Extract the (x, y) coordinate from the center of the cell holding the provided text.  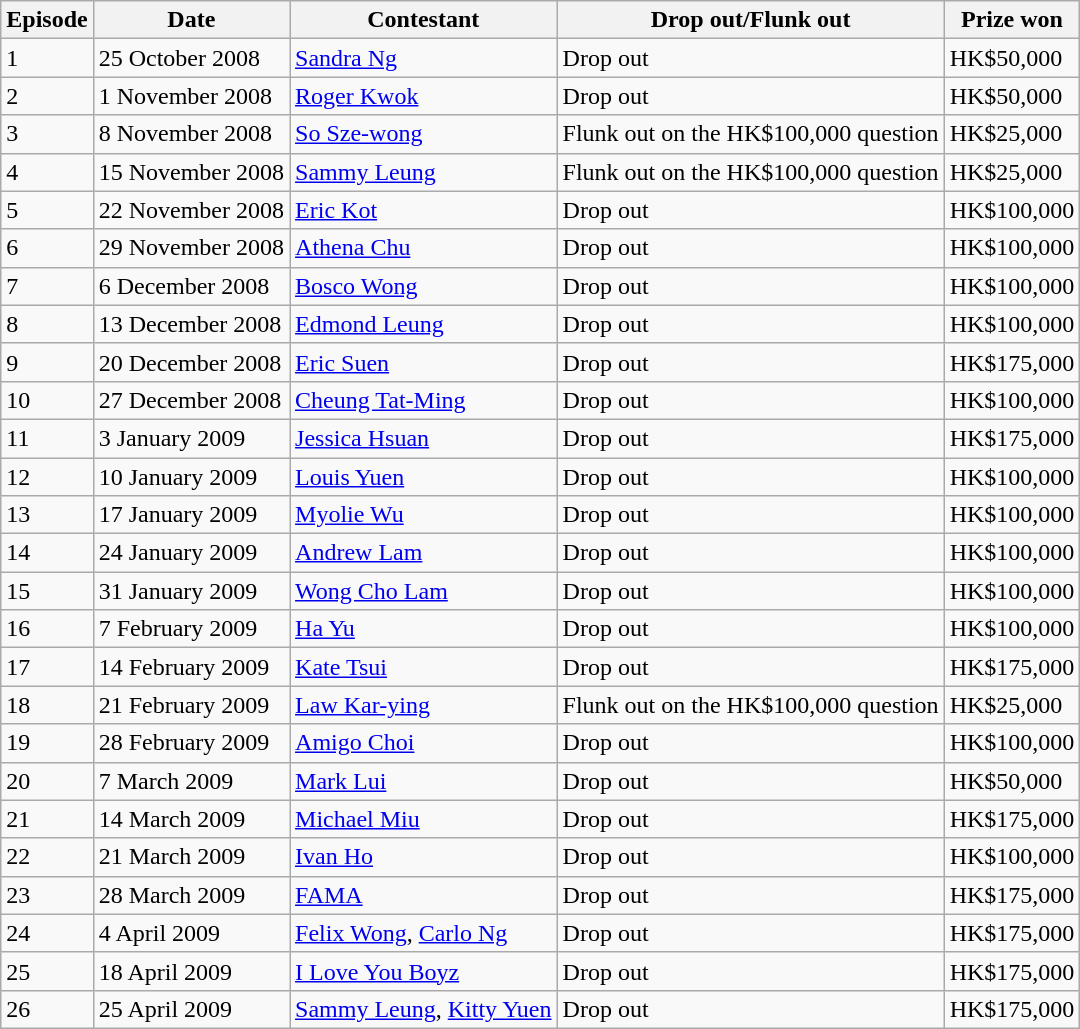
10 (47, 400)
Kate Tsui (424, 667)
Sammy Leung, Kitty Yuen (424, 1009)
7 March 2009 (191, 781)
Cheung Tat-Ming (424, 400)
Eric Suen (424, 362)
Roger Kwok (424, 96)
29 November 2008 (191, 248)
7 (47, 286)
Episode (47, 20)
16 (47, 629)
6 December 2008 (191, 286)
18 (47, 705)
9 (47, 362)
17 January 2009 (191, 515)
3 January 2009 (191, 438)
28 March 2009 (191, 895)
11 (47, 438)
17 (47, 667)
7 February 2009 (191, 629)
8 (47, 324)
28 February 2009 (191, 743)
19 (47, 743)
25 (47, 971)
13 December 2008 (191, 324)
22 November 2008 (191, 210)
Louis Yuen (424, 477)
Myolie Wu (424, 515)
So Sze-wong (424, 134)
Date (191, 20)
FAMA (424, 895)
Contestant (424, 20)
15 (47, 591)
Wong Cho Lam (424, 591)
Law Kar-ying (424, 705)
25 October 2008 (191, 58)
18 April 2009 (191, 971)
14 (47, 553)
21 February 2009 (191, 705)
13 (47, 515)
Ivan Ho (424, 857)
Ha Yu (424, 629)
14 February 2009 (191, 667)
14 March 2009 (191, 819)
Edmond Leung (424, 324)
8 November 2008 (191, 134)
Sandra Ng (424, 58)
Mark Lui (424, 781)
22 (47, 857)
21 (47, 819)
Michael Miu (424, 819)
23 (47, 895)
25 April 2009 (191, 1009)
Bosco Wong (424, 286)
2 (47, 96)
1 (47, 58)
6 (47, 248)
Prize won (1012, 20)
I Love You Boyz (424, 971)
12 (47, 477)
26 (47, 1009)
Felix Wong, Carlo Ng (424, 933)
20 (47, 781)
Andrew Lam (424, 553)
4 April 2009 (191, 933)
Eric Kot (424, 210)
4 (47, 172)
15 November 2008 (191, 172)
24 January 2009 (191, 553)
27 December 2008 (191, 400)
31 January 2009 (191, 591)
21 March 2009 (191, 857)
5 (47, 210)
Drop out/Flunk out (750, 20)
3 (47, 134)
20 December 2008 (191, 362)
Sammy Leung (424, 172)
24 (47, 933)
Athena Chu (424, 248)
Amigo Choi (424, 743)
1 November 2008 (191, 96)
10 January 2009 (191, 477)
Jessica Hsuan (424, 438)
